For the text-containing cell, return its midpoint in [X, Y] coordinate format. 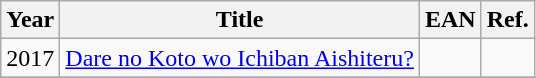
Title [240, 20]
Dare no Koto wo Ichiban Aishiteru? [240, 58]
EAN [450, 20]
Year [30, 20]
2017 [30, 58]
Ref. [508, 20]
